Provide the [x, y] coordinate of the cell's center where the given text is located.  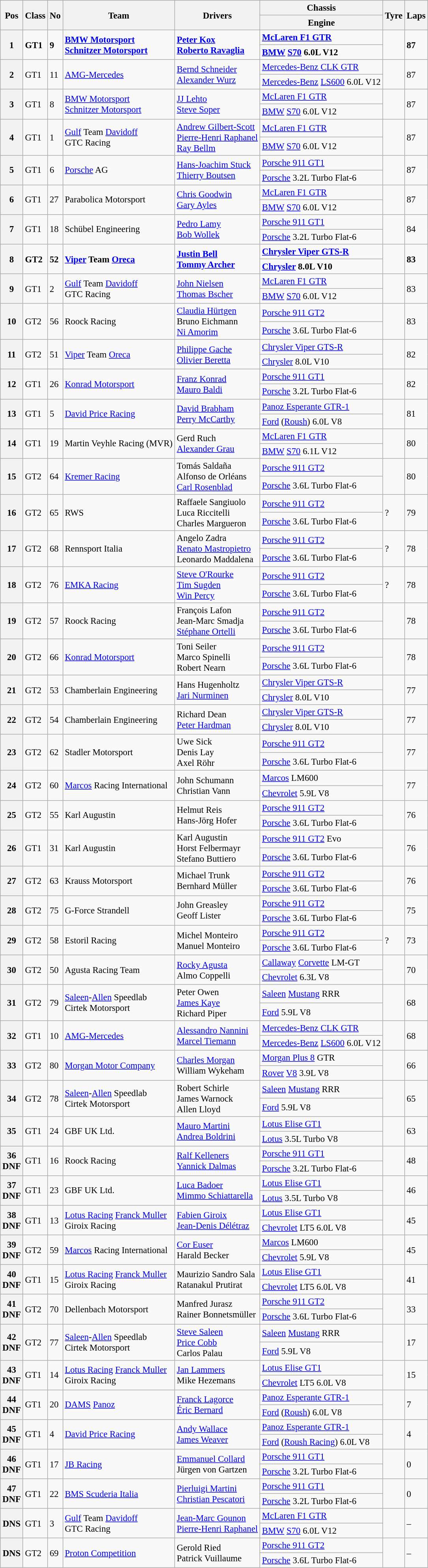
Andy Wallace James Weaver [217, 1435]
59 [55, 1250]
Claudia Hürtgen Bruno Eichmann Ni Amorim [217, 322]
28 [12, 911]
Andrew Gilbert-Scott Pierre-Henri Raphanel Ray Bellm [217, 137]
Bernd Schneider Alexander Wurz [217, 74]
60 [55, 785]
Chassis [321, 8]
BMW S70 6.1L V12 [321, 451]
Gerd Ruch Alexander Grau [217, 443]
Porsche 911 GT2 Evo [321, 839]
No [55, 15]
25 [12, 815]
Rocky Agusta Almo Coppelli [217, 970]
44DNF [12, 1405]
Raffaele Sangiuolo Luca Riccitelli Charles Margueron [217, 513]
84 [416, 230]
JB Racing [119, 1464]
55 [55, 815]
David Brabham Perry McCarthy [217, 414]
Philippe Gache Olivier Beretta [217, 354]
Michael Trunk Bernhard Müller [217, 881]
Peter Kox Roberto Ravaglia [217, 45]
Fabien Giroix Jean-Denis Délétraz [217, 1220]
John Greasley Geoff Lister [217, 911]
30 [12, 970]
Jean-Marc Gounon Pierre-Henri Raphanel [217, 1523]
Pos [12, 15]
Proton Competition [119, 1553]
Steve Saleen Price Cobb Carlos Palau [217, 1342]
62 [55, 753]
Class [35, 15]
Schübel Engineering [119, 230]
Ralf Kelleners Yannick Dalmas [217, 1161]
58 [55, 940]
Luca Badoer Mimmo Schiattarella [217, 1191]
Dellenbach Motorsport [119, 1309]
Tyre [393, 15]
56 [55, 322]
69 [55, 1553]
Ford (Roush Racing) 6.0L V8 [321, 1442]
Richard Dean Peter Hardman [217, 720]
32 [12, 1035]
Justin Bell Tommy Archer [217, 259]
Robert Schirle James Warnock Allen Lloyd [217, 1098]
François Lafon Jean-Marc Smadja Stéphane Ortelli [217, 621]
37DNF [12, 1191]
45DNF [12, 1435]
Pedro Lamy Bob Wollek [217, 230]
64 [55, 477]
Pierluigi Martini Christian Pescatori [217, 1494]
48 [416, 1161]
47DNF [12, 1494]
21 [12, 690]
Gerold Ried Patrick Vuillaume [217, 1553]
Tomás Saldaña Alfonso de Orléans Carl Rosenblad [217, 477]
36DNF [12, 1161]
Rennsport Italia [119, 549]
Karl Augustin Horst Felbermayr Stefano Buttiero [217, 848]
Charles Morgan William Wykeham [217, 1065]
Martin Veyhle Racing (MVR) [119, 443]
Cor Euser Harald Becker [217, 1250]
40DNF [12, 1279]
Franz Konrad Mauro Baldi [217, 384]
Chris Goodwin Gary Ayles [217, 200]
35 [12, 1131]
Hans-Joachim Stuck Thierry Boutsen [217, 170]
Jan Lammers Mike Hezemans [217, 1375]
Angelo Zadra Renato Mastropietro Leonardo Maddalena [217, 549]
Peter Owen James Kaye Richard Piper [217, 1003]
John Nielsen Thomas Bscher [217, 289]
Laps [416, 15]
34 [12, 1098]
53 [55, 690]
Morgan Plus 8 GTR [321, 1058]
Mauro Martini Andrea Boldrini [217, 1131]
Michel Monteiro Manuel Monteiro [217, 940]
41 [416, 1279]
Hans Hugenholtz Jari Nurminen [217, 690]
Maurizio Sandro Sala Ratanakul Prutirat [217, 1279]
38DNF [12, 1220]
Engine [321, 23]
46 [416, 1191]
43DNF [12, 1375]
JJ Lehto Steve Soper [217, 104]
Drivers [217, 15]
Kremer Racing [119, 477]
G-Force Strandell [119, 911]
Alessandro Nannini Marcel Tiemann [217, 1035]
Morgan Motor Company [119, 1065]
41DNF [12, 1309]
39DNF [12, 1250]
Chevrolet 6.3L V8 [321, 977]
Helmut Reis Hans-Jörg Hofer [217, 815]
Emmanuel Collard Jürgen von Gartzen [217, 1464]
50 [55, 970]
Toni Seiler Marco Spinelli Robert Nearn [217, 657]
Team [119, 15]
Rover V8 3.9L V8 [321, 1073]
81 [416, 414]
42DNF [12, 1342]
Estoril Racing [119, 940]
Franck Lagorce Éric Bernard [217, 1405]
52 [55, 259]
BMS Scuderia Italia [119, 1494]
EMKA Racing [119, 585]
Parabolica Motorsport [119, 200]
54 [55, 720]
John Schumann Christian Vann [217, 785]
29 [12, 940]
RWS [119, 513]
46DNF [12, 1464]
Agusta Racing Team [119, 970]
Manfred Jurasz Rainer Bonnetsmüller [217, 1309]
12 [12, 384]
DAMS Panoz [119, 1405]
Stadler Motorsport [119, 753]
73 [416, 940]
Uwe Sick Denis Lay Axel Röhr [217, 753]
Steve O'Rourke Tim Sugden Win Percy [217, 585]
Porsche AG [119, 170]
51 [55, 354]
Callaway Corvette LM-GT [321, 963]
Krauss Motorsport [119, 881]
57 [55, 621]
